Detect which cell encompasses the target text, then output its [x, y] center coordinate. 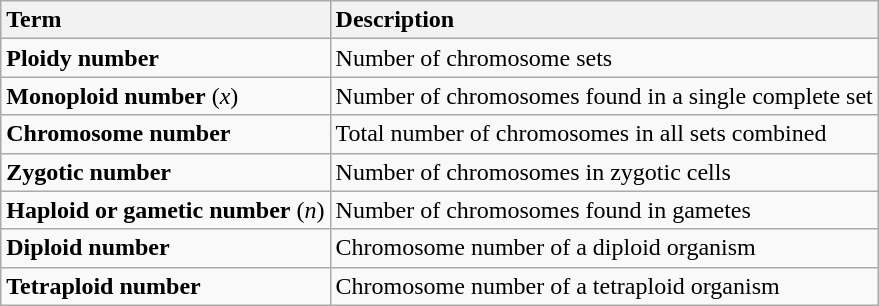
Ploidy number [166, 58]
Chromosome number of a diploid organism [604, 248]
Diploid number [166, 248]
Term [166, 20]
Description [604, 20]
Tetraploid number [166, 286]
Number of chromosomes in zygotic cells [604, 172]
Haploid or gametic number (n) [166, 210]
Chromosome number of a tetraploid organism [604, 286]
Zygotic number [166, 172]
Number of chromosome sets [604, 58]
Number of chromosomes found in a single complete set [604, 96]
Monoploid number (x) [166, 96]
Chromosome number [166, 134]
Number of chromosomes found in gametes [604, 210]
Total number of chromosomes in all sets combined [604, 134]
